Detect which cell encompasses the target text, then output its [x, y] center coordinate. 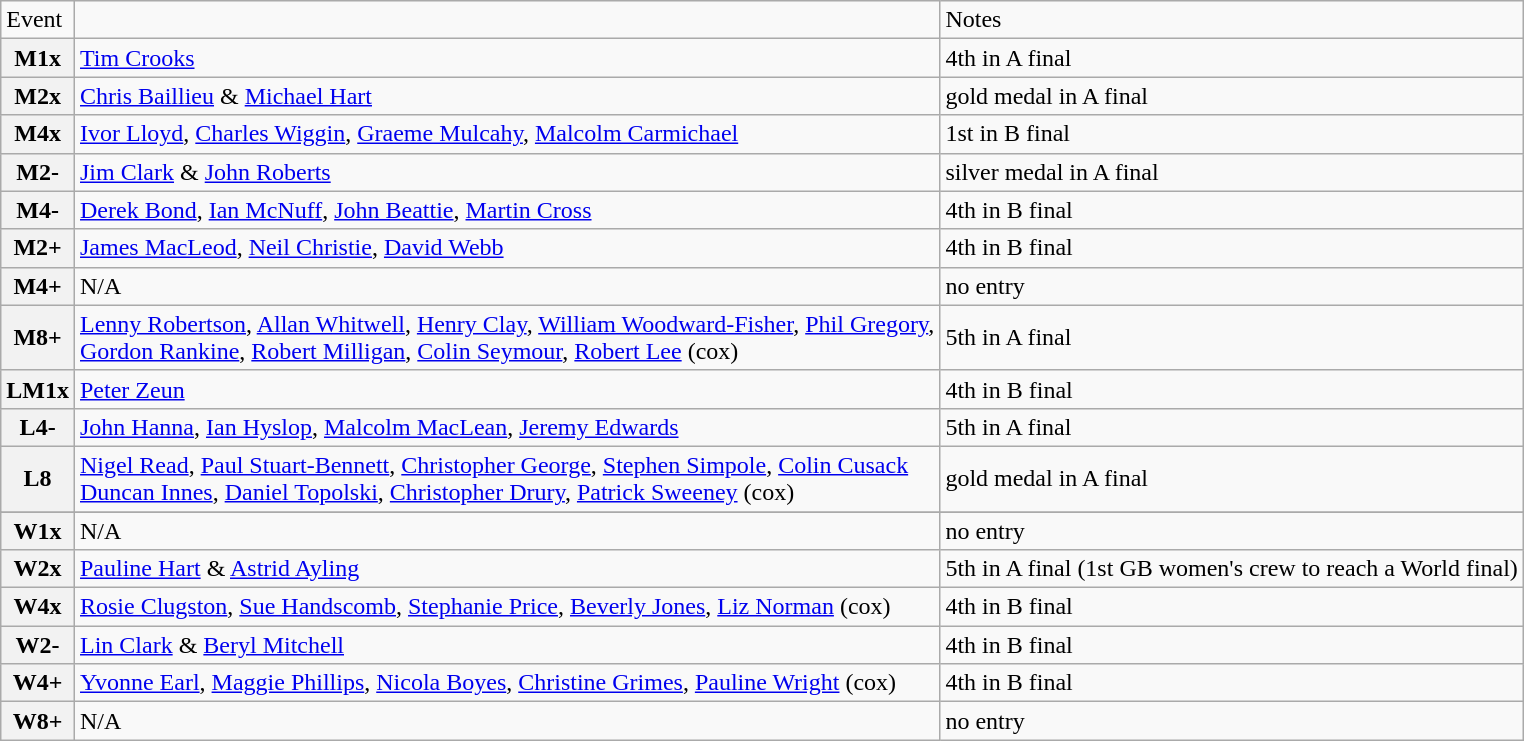
W2- [38, 645]
Rosie Clugston, Sue Handscomb, Stephanie Price, Beverly Jones, Liz Norman (cox) [506, 607]
M2- [38, 172]
Yvonne Earl, Maggie Phillips, Nicola Boyes, Christine Grimes, Pauline Wright (cox) [506, 683]
M1x [38, 58]
Notes [1232, 20]
W8+ [38, 721]
1st in B final [1232, 134]
silver medal in A final [1232, 172]
M4x [38, 134]
W4+ [38, 683]
Tim Crooks [506, 58]
LM1x [38, 389]
W4x [38, 607]
Lenny Robertson, Allan Whitwell, Henry Clay, William Woodward-Fisher, Phil Gregory, Gordon Rankine, Robert Milligan, Colin Seymour, Robert Lee (cox) [506, 338]
Chris Baillieu & Michael Hart [506, 96]
Event [38, 20]
W1x [38, 531]
Peter Zeun [506, 389]
Jim Clark & John Roberts [506, 172]
M4+ [38, 286]
M4- [38, 210]
4th in A final [1232, 58]
W2x [38, 569]
L4- [38, 427]
Ivor Lloyd, Charles Wiggin, Graeme Mulcahy, Malcolm Carmichael [506, 134]
John Hanna, Ian Hyslop, Malcolm MacLean, Jeremy Edwards [506, 427]
James MacLeod, Neil Christie, David Webb [506, 248]
Derek Bond, Ian McNuff, John Beattie, Martin Cross [506, 210]
Lin Clark & Beryl Mitchell [506, 645]
M8+ [38, 338]
5th in A final (1st GB women's crew to reach a World final) [1232, 569]
M2x [38, 96]
Pauline Hart & Astrid Ayling [506, 569]
L8 [38, 478]
M2+ [38, 248]
